Detect which cell encompasses the target text, then output its [x, y] center coordinate. 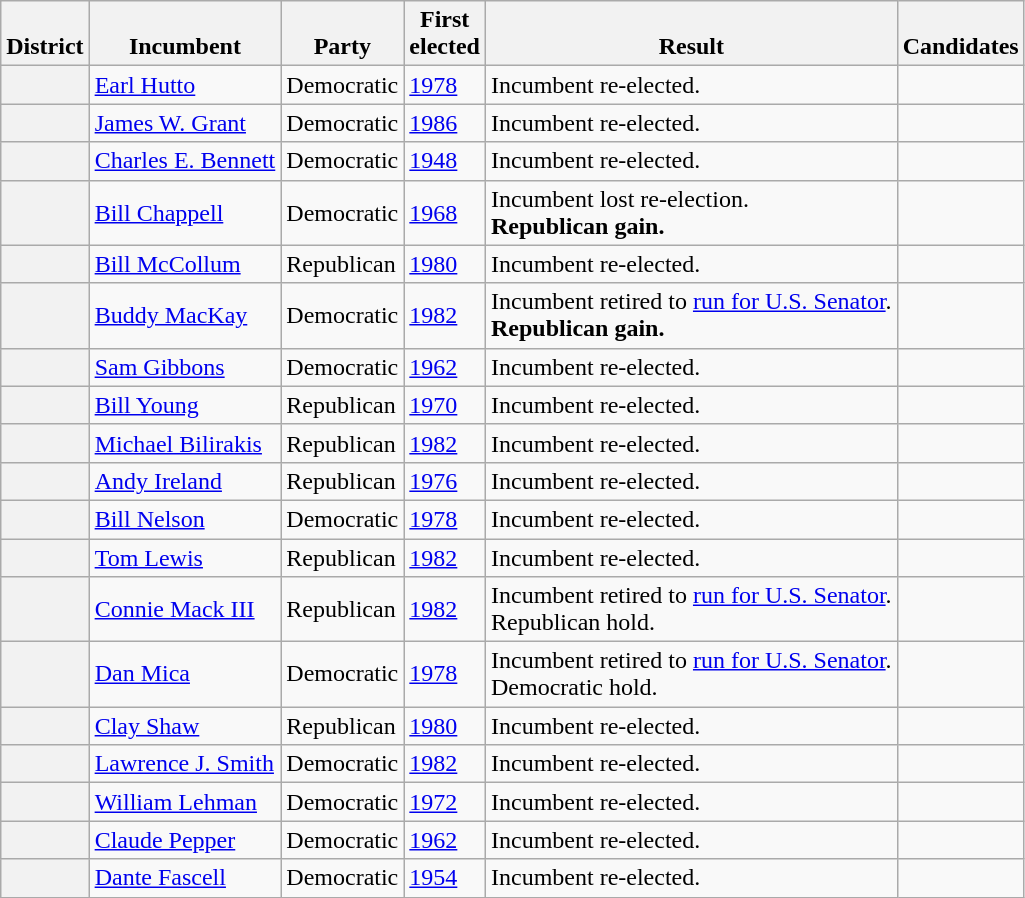
James W. Grant [185, 123]
Incumbent [185, 34]
1986 [445, 123]
Incumbent retired to run for U.S. Senator.Republican hold. [691, 610]
Andy Ireland [185, 481]
Bill Chappell [185, 212]
1948 [445, 161]
Charles E. Bennett [185, 161]
William Lehman [185, 802]
Bill McCollum [185, 264]
Sam Gibbons [185, 367]
Bill Nelson [185, 519]
Party [342, 34]
Firstelected [445, 34]
Bill Young [185, 405]
1954 [445, 878]
Clay Shaw [185, 726]
1968 [445, 212]
Incumbent retired to run for U.S. Senator.Democratic hold. [691, 674]
Incumbent lost re-election.Republican gain. [691, 212]
Dan Mica [185, 674]
Incumbent retired to run for U.S. Senator.Republican gain. [691, 316]
Buddy MacKay [185, 316]
Claude Pepper [185, 840]
1972 [445, 802]
1970 [445, 405]
Candidates [960, 34]
Result [691, 34]
District [45, 34]
Lawrence J. Smith [185, 764]
1976 [445, 481]
Michael Bilirakis [185, 443]
Earl Hutto [185, 85]
Connie Mack III [185, 610]
Dante Fascell [185, 878]
Tom Lewis [185, 557]
